Capture the cell that displays the provided text and extract its [x, y] central coordinate. 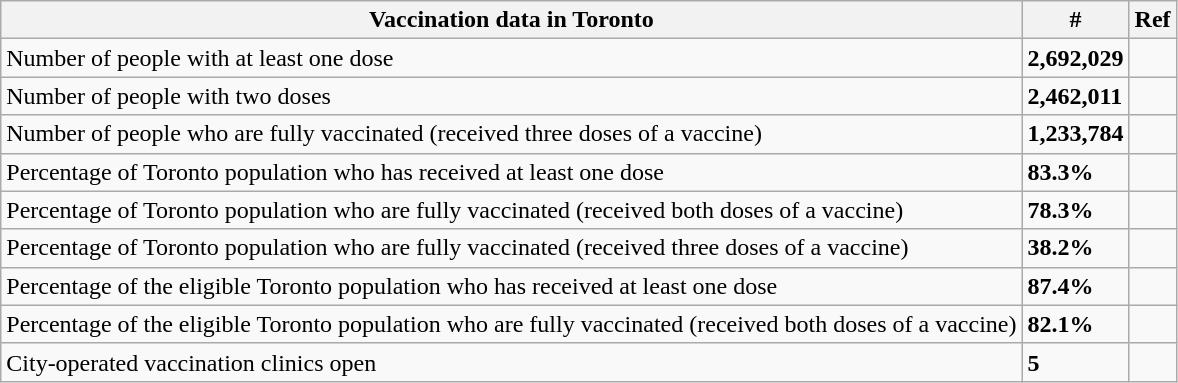
Number of people with two doses [512, 96]
Percentage of the eligible Toronto population who has received at least one dose [512, 286]
Vaccination data in Toronto [512, 20]
1,233,784 [1076, 134]
Percentage of the eligible Toronto population who are fully vaccinated (received both doses of a vaccine) [512, 324]
Ref [1152, 20]
83.3% [1076, 172]
38.2% [1076, 248]
Percentage of Toronto population who are fully vaccinated (received three doses of a vaccine) [512, 248]
2,692,029 [1076, 58]
Percentage of Toronto population who are fully vaccinated (received both doses of a vaccine) [512, 210]
Percentage of Toronto population who has received at least one dose [512, 172]
5 [1076, 362]
City-operated vaccination clinics open [512, 362]
2,462,011 [1076, 96]
Number of people who are fully vaccinated (received three doses of a vaccine) [512, 134]
78.3% [1076, 210]
# [1076, 20]
82.1% [1076, 324]
Number of people with at least one dose [512, 58]
87.4% [1076, 286]
